For the text-containing cell, return its midpoint in [X, Y] coordinate format. 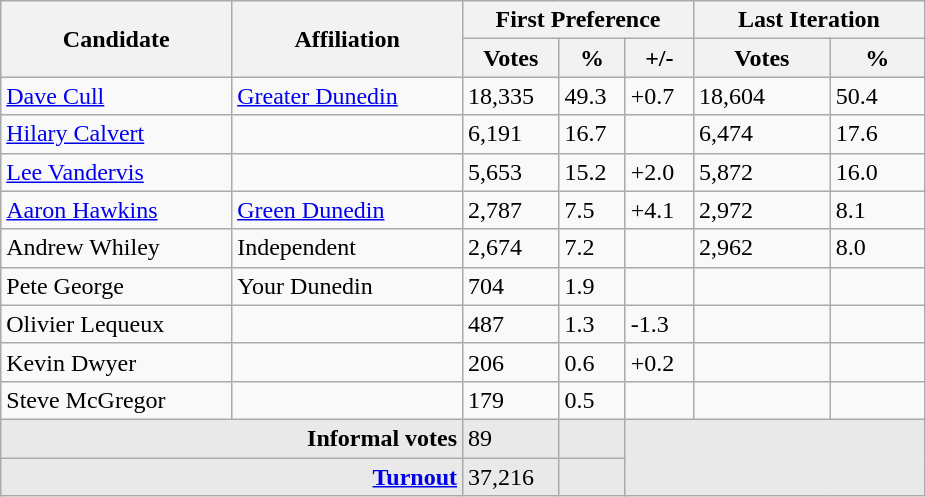
2,674 [511, 248]
Affiliation [348, 39]
15.2 [592, 172]
First Preference [578, 20]
Pete George [116, 286]
89 [511, 438]
Green Dunedin [348, 210]
+2.0 [659, 172]
8.1 [877, 210]
Dave Cull [116, 96]
2,787 [511, 210]
0.6 [592, 362]
17.6 [877, 134]
Hilary Calvert [116, 134]
Lee Vandervis [116, 172]
18,604 [762, 96]
50.4 [877, 96]
5,653 [511, 172]
-1.3 [659, 324]
704 [511, 286]
37,216 [511, 477]
Greater Dunedin [348, 96]
18,335 [511, 96]
6,474 [762, 134]
Candidate [116, 39]
487 [511, 324]
49.3 [592, 96]
Your Dunedin [348, 286]
2,972 [762, 210]
+/- [659, 58]
179 [511, 400]
206 [511, 362]
7.5 [592, 210]
2,962 [762, 248]
1.3 [592, 324]
+0.2 [659, 362]
5,872 [762, 172]
Andrew Whiley [116, 248]
+0.7 [659, 96]
8.0 [877, 248]
Last Iteration [808, 20]
7.2 [592, 248]
Turnout [232, 477]
0.5 [592, 400]
16.7 [592, 134]
1.9 [592, 286]
+4.1 [659, 210]
Steve McGregor [116, 400]
6,191 [511, 134]
Kevin Dwyer [116, 362]
Aaron Hawkins [116, 210]
Independent [348, 248]
Olivier Lequeux [116, 324]
16.0 [877, 172]
Informal votes [232, 438]
